Provide the (x, y) coordinate of the cell's center where the given text is located.  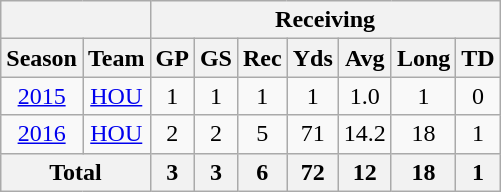
Team (116, 58)
Long (423, 58)
2015 (42, 96)
0 (478, 96)
GS (216, 58)
14.2 (364, 134)
TD (478, 58)
12 (364, 172)
GP (172, 58)
Yds (312, 58)
72 (312, 172)
Rec (262, 58)
Season (42, 58)
Receiving (325, 20)
6 (262, 172)
71 (312, 134)
2016 (42, 134)
Avg (364, 58)
Total (76, 172)
5 (262, 134)
1.0 (364, 96)
